Extract the (X, Y) coordinate from the center of the cell holding the provided text.  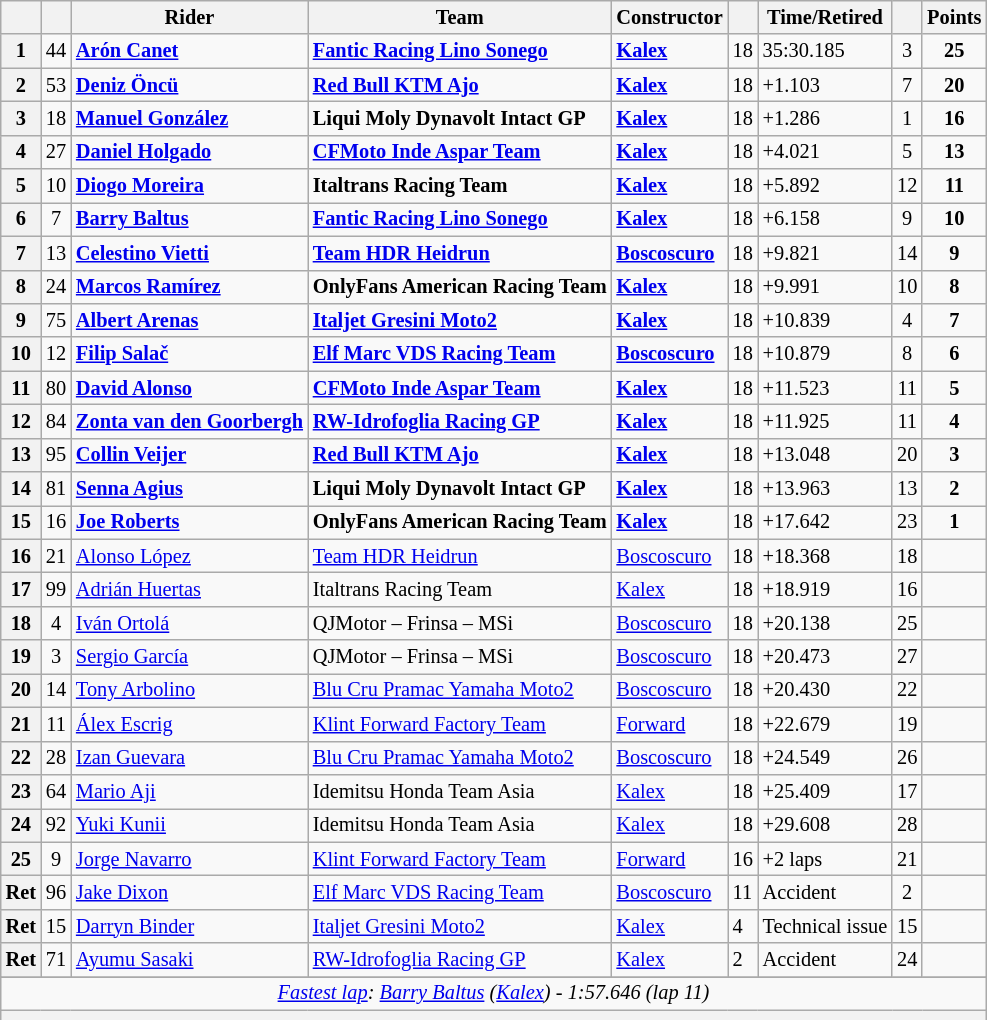
Jorge Navarro (190, 859)
Iván Ortolá (190, 623)
Rider (190, 17)
Sergio García (190, 657)
+5.892 (826, 186)
Ayumu Sasaki (190, 960)
44 (56, 51)
Mario Aji (190, 791)
Senna Agius (190, 489)
64 (56, 791)
+4.021 (826, 152)
+11.523 (826, 388)
80 (56, 388)
+2 laps (826, 859)
Marcos Ramírez (190, 287)
53 (56, 85)
Joe Roberts (190, 522)
75 (56, 320)
+25.409 (826, 791)
Team (460, 17)
Alonso López (190, 556)
+13.963 (826, 489)
+11.925 (826, 421)
Constructor (670, 17)
81 (56, 489)
Barry Baltus (190, 219)
+18.368 (826, 556)
Darryn Binder (190, 926)
David Alonso (190, 388)
Jake Dixon (190, 892)
+1.286 (826, 118)
Adrián Huertas (190, 589)
+22.679 (826, 724)
Fastest lap: Barry Baltus (Kalex) - 1:57.646 (lap 11) (494, 993)
95 (56, 455)
Time/Retired (826, 17)
Yuki Kunii (190, 825)
+20.473 (826, 657)
26 (907, 758)
+20.430 (826, 690)
84 (56, 421)
Celestino Vietti (190, 253)
Albert Arenas (190, 320)
Filip Salač (190, 354)
+13.048 (826, 455)
92 (56, 825)
Collin Veijer (190, 455)
Tony Arbolino (190, 690)
+17.642 (826, 522)
Daniel Holgado (190, 152)
+1.103 (826, 85)
+10.839 (826, 320)
Points (954, 17)
+9.821 (826, 253)
+6.158 (826, 219)
99 (56, 589)
96 (56, 892)
Arón Canet (190, 51)
Izan Guevara (190, 758)
Álex Escrig (190, 724)
Diogo Moreira (190, 186)
Technical issue (826, 926)
+20.138 (826, 623)
Deniz Öncü (190, 85)
+18.919 (826, 589)
+29.608 (826, 825)
35:30.185 (826, 51)
+24.549 (826, 758)
+9.991 (826, 287)
71 (56, 960)
+10.879 (826, 354)
Zonta van den Goorbergh (190, 421)
Manuel González (190, 118)
